For the text-containing cell, return its midpoint in [x, y] coordinate format. 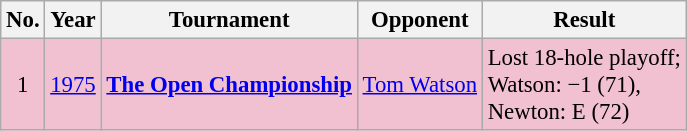
Tom Watson [420, 85]
No. [23, 20]
1 [23, 85]
Result [584, 20]
The Open Championship [229, 85]
1975 [73, 85]
Year [73, 20]
Lost 18-hole playoff;Watson: −1 (71),Newton: E (72) [584, 85]
Opponent [420, 20]
Tournament [229, 20]
